From the cell containing the given text, extract its center point as [x, y] coordinate. 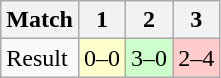
3 [196, 20]
0–0 [102, 58]
2–4 [196, 58]
2 [150, 20]
Result [40, 58]
Match [40, 20]
3–0 [150, 58]
1 [102, 20]
